For the text-containing cell, return its midpoint in (x, y) coordinate format. 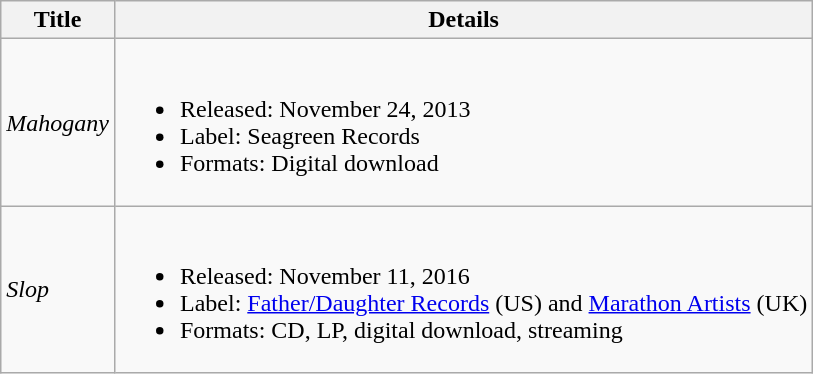
Released: November 11, 2016Label: Father/Daughter Records (US) and Marathon Artists (UK)Formats: CD, LP, digital download, streaming (463, 290)
Mahogany (58, 122)
Released: November 24, 2013Label: Seagreen RecordsFormats: Digital download (463, 122)
Title (58, 20)
Details (463, 20)
Slop (58, 290)
